Identify which cell holds the provided text, then report its (x, y) central coordinate. 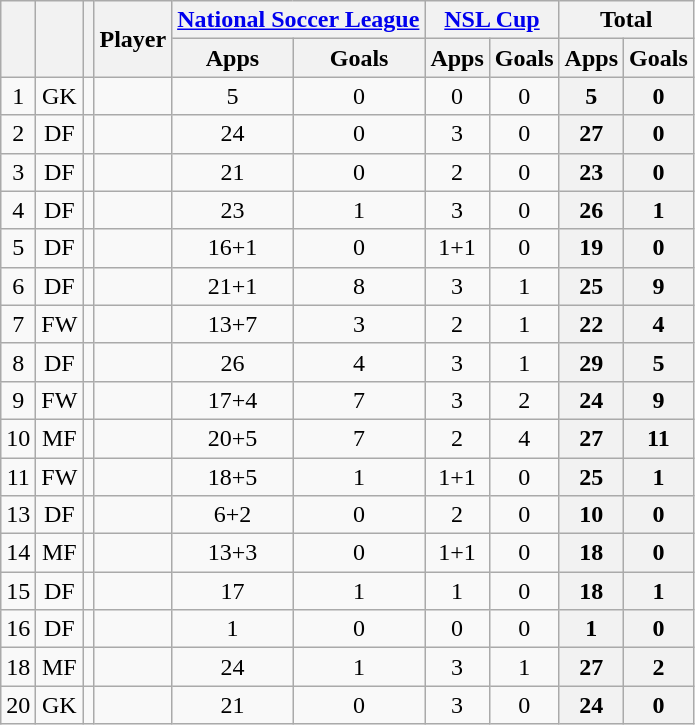
14 (18, 553)
15 (18, 591)
16 (18, 629)
21+1 (233, 286)
18+5 (233, 477)
Total (626, 20)
6 (18, 286)
13+7 (233, 324)
20 (18, 705)
13+3 (233, 553)
22 (591, 324)
National Soccer League (298, 20)
NSL Cup (492, 20)
17+4 (233, 400)
19 (591, 248)
16+1 (233, 248)
20+5 (233, 438)
6+2 (233, 515)
17 (233, 591)
13 (18, 515)
Player (133, 39)
29 (591, 362)
